Identify which cell holds the provided text, then report its (X, Y) central coordinate. 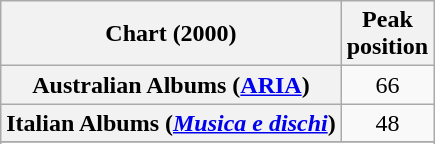
Chart (2000) (171, 34)
66 (387, 85)
Peakposition (387, 34)
Italian Albums (Musica e dischi) (171, 123)
Australian Albums (ARIA) (171, 85)
48 (387, 123)
